Capture the cell that displays the provided text and extract its (x, y) central coordinate. 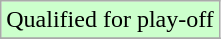
Qualified for play-off (110, 20)
